Search for the cell housing the specified text and yield its (X, Y) center coordinate. 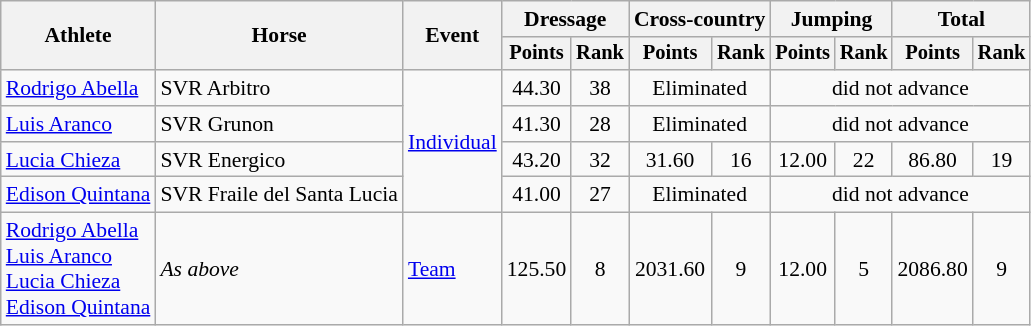
Rodrigo Abella (78, 88)
86.80 (932, 160)
Athlete (78, 36)
Horse (279, 36)
SVR Grunon (279, 124)
SVR Energico (279, 160)
Rodrigo AbellaLuis ArancoLucia ChiezaEdison Quintana (78, 269)
Individual (452, 141)
Luis Aranco (78, 124)
Edison Quintana (78, 195)
41.00 (536, 195)
Team (452, 269)
2086.80 (932, 269)
22 (864, 160)
19 (1002, 160)
43.20 (536, 160)
SVR Arbitro (279, 88)
28 (600, 124)
5 (864, 269)
Event (452, 36)
Cross-country (700, 19)
2031.60 (670, 269)
As above (279, 269)
32 (600, 160)
31.60 (670, 160)
SVR Fraile del Santa Lucia (279, 195)
8 (600, 269)
16 (740, 160)
Total (961, 19)
Jumping (831, 19)
Lucia Chieza (78, 160)
41.30 (536, 124)
38 (600, 88)
27 (600, 195)
Dressage (566, 19)
44.30 (536, 88)
125.50 (536, 269)
